Detect which cell encompasses the target text, then output its (x, y) center coordinate. 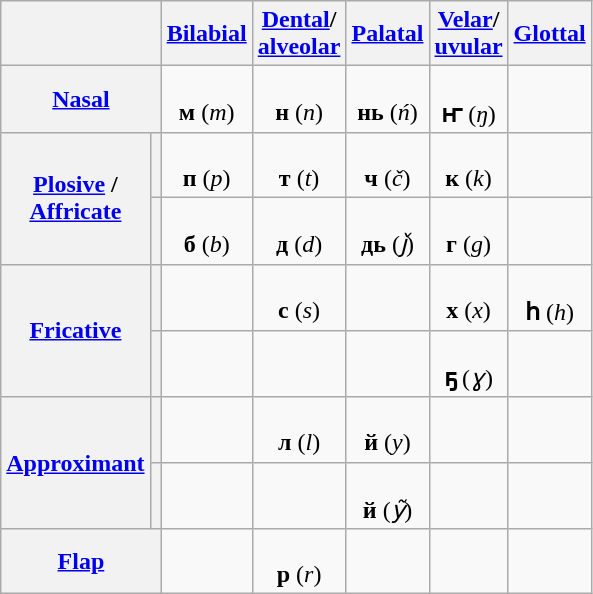
н (n) (299, 100)
л (l) (299, 430)
Flap (81, 562)
Palatal (388, 34)
нь (ń) (388, 100)
Approximant (76, 463)
х (x) (468, 298)
Velar/uvular (468, 34)
ҕ (ɣ) (468, 364)
Dental/alveolar (299, 34)
д (d) (299, 230)
г (g) (468, 230)
й (y) (388, 430)
й (ỹ) (388, 496)
б (b) (206, 230)
с (s) (299, 298)
ҥ (ŋ) (468, 100)
Bilabial (206, 34)
Glottal (550, 34)
к (k) (468, 164)
дь (ǰ) (388, 230)
һ (h) (550, 298)
м (m) (206, 100)
Fricative (76, 330)
т (t) (299, 164)
р (r) (299, 562)
ч (č) (388, 164)
Plosive /Affricate (76, 198)
Nasal (81, 100)
п (p) (206, 164)
